For the text-containing cell, return its midpoint in (X, Y) coordinate format. 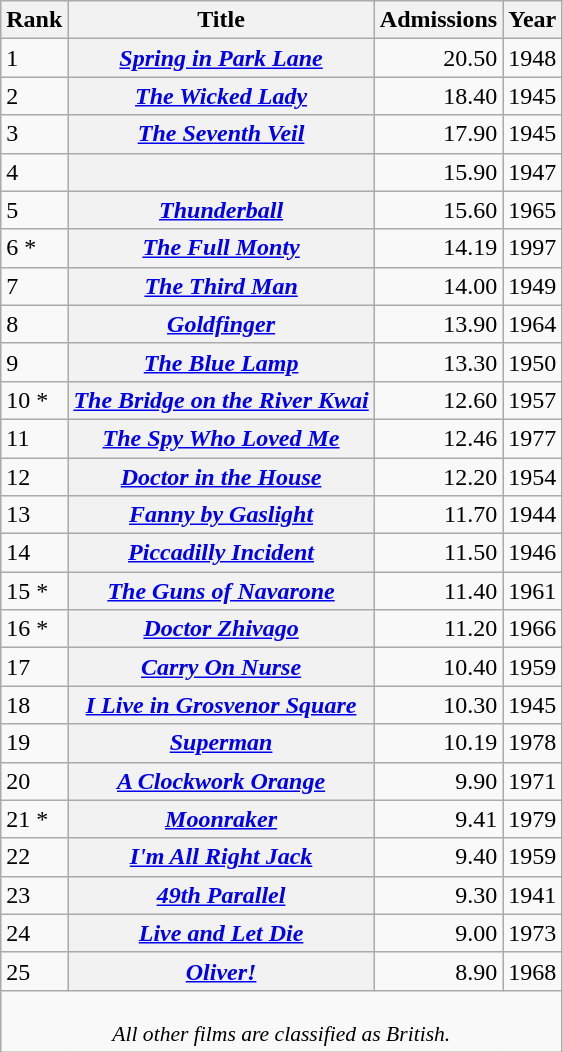
12 (34, 477)
Year (532, 20)
The Third Man (221, 286)
17 (34, 667)
1948 (532, 58)
13.90 (438, 324)
18.40 (438, 96)
22 (34, 857)
1961 (532, 591)
20.50 (438, 58)
A Clockwork Orange (221, 781)
The Seventh Veil (221, 134)
All other films are classified as British. (282, 1020)
The Wicked Lady (221, 96)
1957 (532, 400)
23 (34, 895)
The Blue Lamp (221, 362)
24 (34, 933)
12.60 (438, 400)
9.90 (438, 781)
10 * (34, 400)
9.41 (438, 819)
1978 (532, 743)
9.40 (438, 857)
19 (34, 743)
Doctor Zhivago (221, 629)
9.30 (438, 895)
2 (34, 96)
1979 (532, 819)
11 (34, 438)
Carry On Nurse (221, 667)
Spring in Park Lane (221, 58)
8 (34, 324)
14 (34, 553)
Rank (34, 20)
5 (34, 210)
13 (34, 515)
1973 (532, 933)
Thunderball (221, 210)
10.30 (438, 705)
1997 (532, 248)
9 (34, 362)
1944 (532, 515)
The Spy Who Loved Me (221, 438)
1947 (532, 172)
Moonraker (221, 819)
4 (34, 172)
11.50 (438, 553)
10.19 (438, 743)
1977 (532, 438)
1968 (532, 971)
1964 (532, 324)
3 (34, 134)
1971 (532, 781)
1954 (532, 477)
Title (221, 20)
18 (34, 705)
9.00 (438, 933)
The Bridge on the River Kwai (221, 400)
Live and Let Die (221, 933)
7 (34, 286)
1 (34, 58)
12.20 (438, 477)
13.30 (438, 362)
1966 (532, 629)
Goldfinger (221, 324)
6 * (34, 248)
11.20 (438, 629)
I Live in Grosvenor Square (221, 705)
20 (34, 781)
Admissions (438, 20)
14.00 (438, 286)
14.19 (438, 248)
25 (34, 971)
15.90 (438, 172)
The Guns of Navarone (221, 591)
49th Parallel (221, 895)
11.70 (438, 515)
15 * (34, 591)
Fanny by Gaslight (221, 515)
Superman (221, 743)
1950 (532, 362)
1949 (532, 286)
Doctor in the House (221, 477)
15.60 (438, 210)
1965 (532, 210)
16 * (34, 629)
Oliver! (221, 971)
The Full Monty (221, 248)
I'm All Right Jack (221, 857)
12.46 (438, 438)
1946 (532, 553)
17.90 (438, 134)
11.40 (438, 591)
8.90 (438, 971)
1941 (532, 895)
Piccadilly Incident (221, 553)
10.40 (438, 667)
21 * (34, 819)
